Find where the given text appears and provide that cell's center as (X, Y) coordinate. 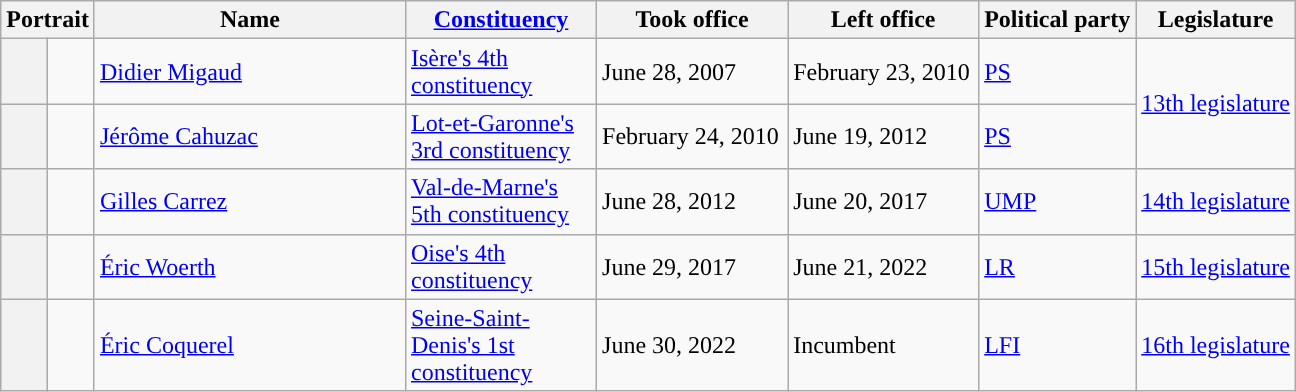
June 30, 2022 (692, 345)
Éric Woerth (250, 266)
Éric Coquerel (250, 345)
Portrait (48, 20)
June 19, 2012 (884, 136)
Political party (1058, 20)
Jérôme Cahuzac (250, 136)
Incumbent (884, 345)
Gilles Carrez (250, 202)
LFI (1058, 345)
February 24, 2010 (692, 136)
16th legislature (1216, 345)
Isère's 4th constituency (500, 72)
Lot-et-Garonne's 3rd constituency (500, 136)
June 20, 2017 (884, 202)
Legislature (1216, 20)
June 29, 2017 (692, 266)
Didier Migaud (250, 72)
Left office (884, 20)
15th legislature (1216, 266)
13th legislature (1216, 104)
Seine-Saint-Denis's 1st constituency (500, 345)
Constituency (500, 20)
Val-de-Marne's 5th constituency (500, 202)
UMP (1058, 202)
LR (1058, 266)
February 23, 2010 (884, 72)
June 21, 2022 (884, 266)
Name (250, 20)
June 28, 2007 (692, 72)
14th legislature (1216, 202)
Oise's 4th constituency (500, 266)
Took office (692, 20)
June 28, 2012 (692, 202)
